Pinpoint the cell where the given text exists, returning its (X, Y) midpoint coordinate. 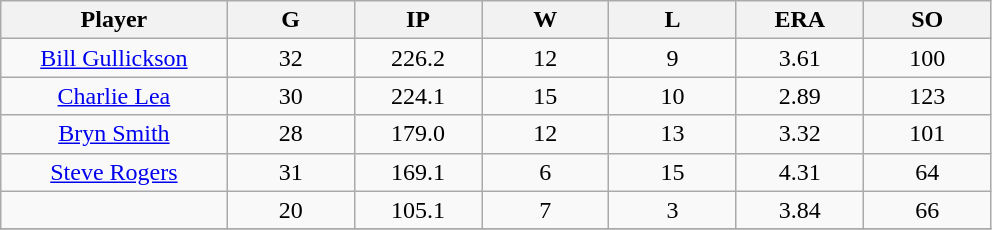
Player (114, 20)
123 (928, 96)
L (672, 20)
32 (290, 58)
28 (290, 134)
169.1 (418, 172)
9 (672, 58)
179.0 (418, 134)
66 (928, 210)
Charlie Lea (114, 96)
2.89 (800, 96)
13 (672, 134)
Bryn Smith (114, 134)
ERA (800, 20)
64 (928, 172)
3.61 (800, 58)
100 (928, 58)
30 (290, 96)
31 (290, 172)
Bill Gullickson (114, 58)
20 (290, 210)
10 (672, 96)
101 (928, 134)
G (290, 20)
3.32 (800, 134)
7 (546, 210)
4.31 (800, 172)
3.84 (800, 210)
224.1 (418, 96)
226.2 (418, 58)
105.1 (418, 210)
6 (546, 172)
Steve Rogers (114, 172)
W (546, 20)
IP (418, 20)
SO (928, 20)
3 (672, 210)
